Determine the [X, Y] coordinate at the center of the cell enclosing the given text.  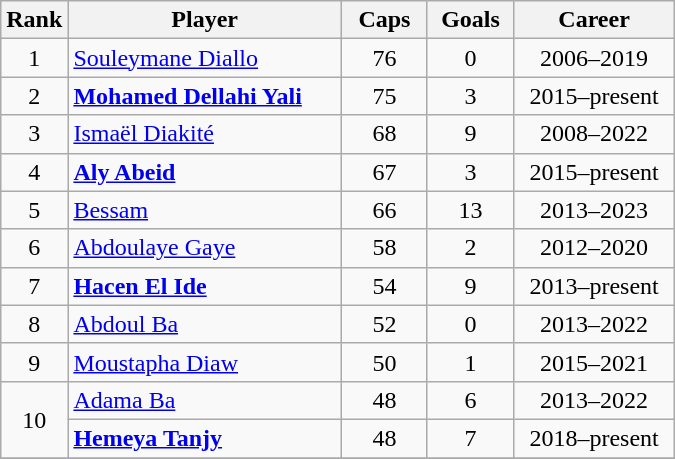
Abdoul Ba [205, 324]
2006–2019 [594, 58]
Career [594, 20]
2013–present [594, 286]
Souleymane Diallo [205, 58]
2015–2021 [594, 362]
58 [384, 248]
Bessam [205, 210]
Ismaël Diakité [205, 134]
Moustapha Diaw [205, 362]
5 [34, 210]
8 [34, 324]
2018–present [594, 438]
Caps [384, 20]
10 [34, 419]
67 [384, 172]
Abdoulaye Gaye [205, 248]
2012–2020 [594, 248]
Adama Ba [205, 400]
68 [384, 134]
Hemeya Tanjy [205, 438]
76 [384, 58]
52 [384, 324]
2008–2022 [594, 134]
4 [34, 172]
Hacen El Ide [205, 286]
2013–2023 [594, 210]
Player [205, 20]
66 [384, 210]
50 [384, 362]
75 [384, 96]
Rank [34, 20]
Mohamed Dellahi Yali [205, 96]
Goals [470, 20]
13 [470, 210]
Aly Abeid [205, 172]
54 [384, 286]
